Capture the cell that displays the provided text and extract its [x, y] central coordinate. 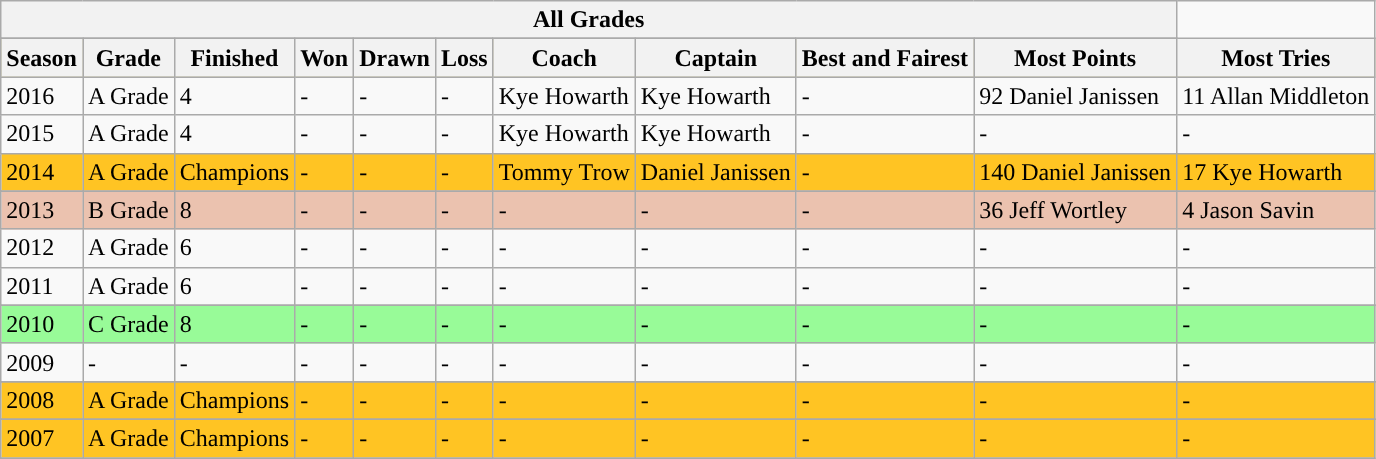
B Grade [128, 210]
2013 [42, 210]
Season [42, 58]
11 Allan Middleton [1276, 96]
2010 [42, 324]
17 Kye Howarth [1276, 172]
All Grades [589, 20]
Most Tries [1276, 58]
Drawn [395, 58]
Won [324, 58]
Coach [564, 58]
Captain [716, 58]
2008 [42, 400]
4 Jason Savin [1276, 210]
Loss [464, 58]
Most Points [1076, 58]
140 Daniel Janissen [1076, 172]
36 Jeff Wortley [1076, 210]
Grade [128, 58]
92 Daniel Janissen [1076, 96]
2012 [42, 248]
Finished [234, 58]
2011 [42, 286]
Best and Fairest [884, 58]
2014 [42, 172]
2016 [42, 96]
C Grade [128, 324]
Tommy Trow [564, 172]
2009 [42, 362]
2007 [42, 438]
2015 [42, 134]
Daniel Janissen [716, 172]
